For the text-containing cell, return its midpoint in [x, y] coordinate format. 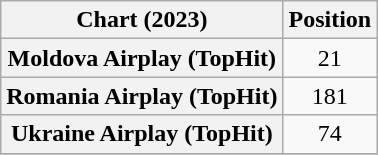
Position [330, 20]
181 [330, 96]
Ukraine Airplay (TopHit) [142, 134]
Moldova Airplay (TopHit) [142, 58]
Chart (2023) [142, 20]
74 [330, 134]
21 [330, 58]
Romania Airplay (TopHit) [142, 96]
